Detect which cell encompasses the target text, then output its [x, y] center coordinate. 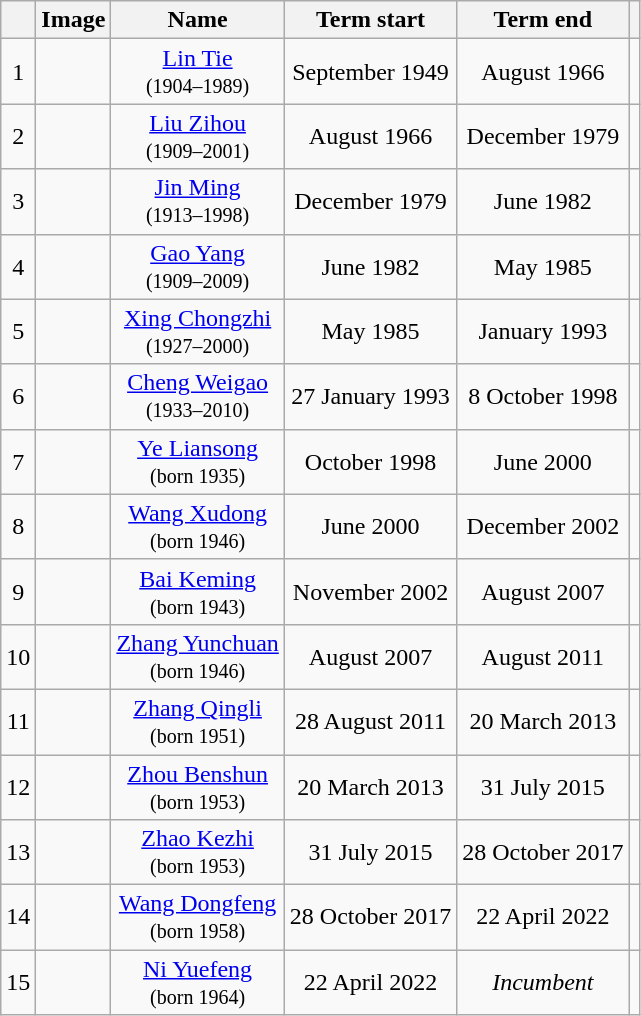
Incumbent [543, 982]
December 2002 [543, 526]
Wang Dongfeng(born 1958) [198, 918]
11 [18, 722]
12 [18, 786]
Term start [370, 20]
Jin Ming(1913–1998) [198, 202]
Zhang Qingli(born 1951) [198, 722]
8 October 1998 [543, 396]
September 1949 [370, 72]
5 [18, 332]
October 1998 [370, 462]
January 1993 [543, 332]
4 [18, 266]
2 [18, 136]
November 2002 [370, 592]
Xing Chongzhi(1927–2000) [198, 332]
Lin Tie(1904–1989) [198, 72]
14 [18, 918]
6 [18, 396]
27 January 1993 [370, 396]
28 August 2011 [370, 722]
Term end [543, 20]
15 [18, 982]
8 [18, 526]
Zhang Yunchuan(born 1946) [198, 656]
Name [198, 20]
7 [18, 462]
1 [18, 72]
10 [18, 656]
Bai Keming(born 1943) [198, 592]
Image [74, 20]
Zhao Kezhi(born 1953) [198, 852]
Wang Xudong(born 1946) [198, 526]
3 [18, 202]
Ye Liansong(born 1935) [198, 462]
Cheng Weigao(1933–2010) [198, 396]
Ni Yuefeng(born 1964) [198, 982]
9 [18, 592]
Liu Zihou(1909–2001) [198, 136]
Gao Yang(1909–2009) [198, 266]
August 2011 [543, 656]
13 [18, 852]
Zhou Benshun(born 1953) [198, 786]
